Scan for the cell matching the given text and deliver its [X, Y] coordinate at center. 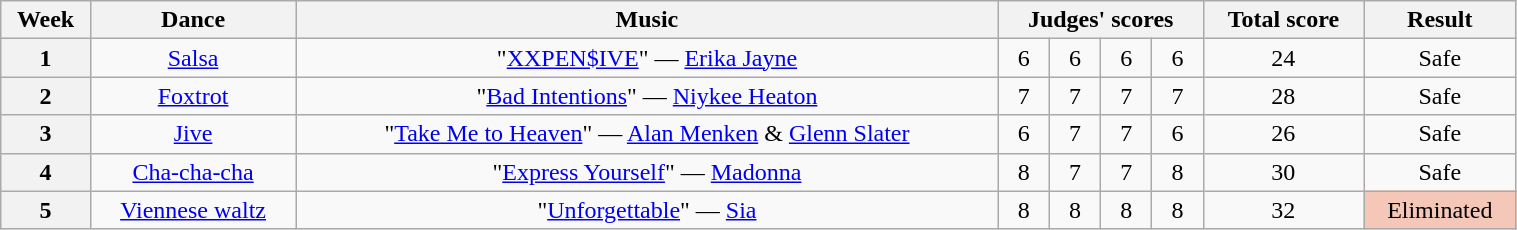
Cha-cha-cha [192, 172]
24 [1283, 58]
1 [46, 58]
5 [46, 210]
Salsa [192, 58]
"Bad Intentions" — Niykee Heaton [647, 96]
"Take Me to Heaven" — Alan Menken & Glenn Slater [647, 134]
"Unforgettable" — Sia [647, 210]
30 [1283, 172]
Foxtrot [192, 96]
2 [46, 96]
"XXPEN$IVE" — Erika Jayne [647, 58]
Viennese waltz [192, 210]
28 [1283, 96]
Eliminated [1440, 210]
Total score [1283, 20]
Week [46, 20]
Music [647, 20]
4 [46, 172]
Judges' scores [1100, 20]
32 [1283, 210]
26 [1283, 134]
Dance [192, 20]
3 [46, 134]
Jive [192, 134]
Result [1440, 20]
"Express Yourself" — Madonna [647, 172]
